For the text-containing cell, return its midpoint in [X, Y] coordinate format. 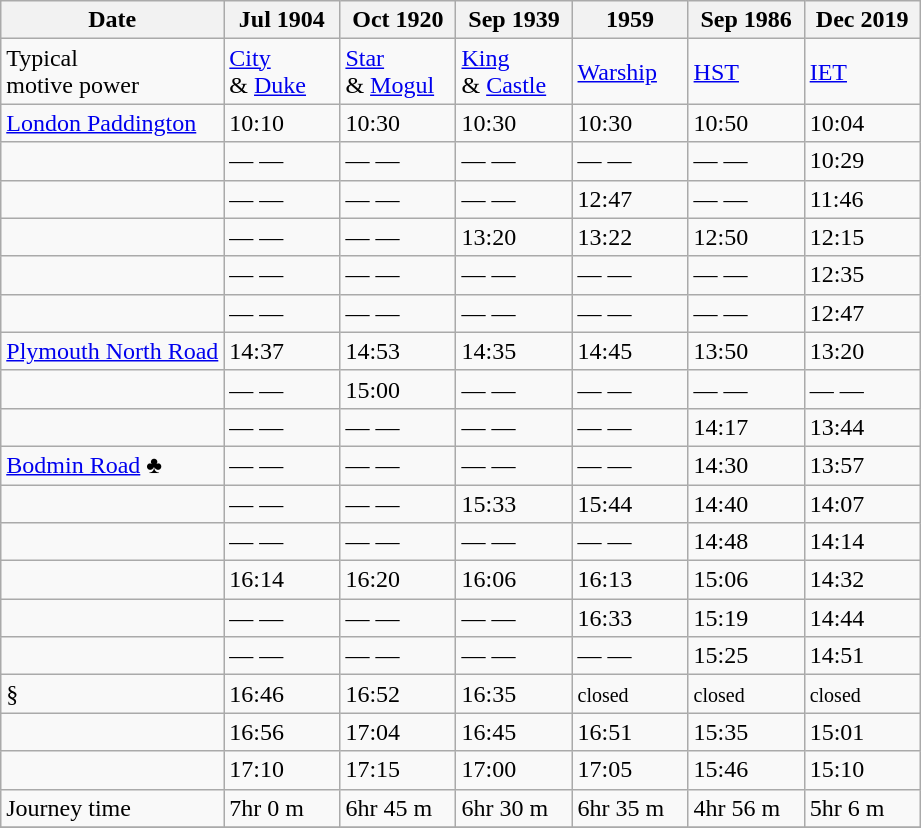
10:50 [746, 123]
Jul 1904 [282, 20]
17:10 [282, 770]
17:15 [398, 770]
12:15 [862, 237]
12:50 [746, 237]
14:17 [746, 427]
17:05 [630, 770]
6hr 45 m [398, 808]
Typicalmotive power [112, 72]
14:45 [630, 351]
14:48 [746, 542]
14:51 [862, 656]
11:46 [862, 199]
1959 [630, 20]
6hr 35 m [630, 808]
Star& Mogul [398, 72]
16:52 [398, 694]
15:19 [746, 618]
13:22 [630, 237]
City& Duke [282, 72]
4hr 56 m [746, 808]
16:35 [514, 694]
IET [862, 72]
16:56 [282, 732]
15:35 [746, 732]
15:33 [514, 503]
10:10 [282, 123]
Journey time [112, 808]
14:37 [282, 351]
15:10 [862, 770]
13:57 [862, 465]
14:40 [746, 503]
16:46 [282, 694]
10:04 [862, 123]
5hr 6 m [862, 808]
Sep 1986 [746, 20]
16:45 [514, 732]
13:44 [862, 427]
16:14 [282, 580]
Oct 1920 [398, 20]
16:33 [630, 618]
14:44 [862, 618]
6hr 30 m [514, 808]
14:30 [746, 465]
Dec 2019 [862, 20]
14:07 [862, 503]
15:01 [862, 732]
16:20 [398, 580]
15:25 [746, 656]
15:44 [630, 503]
14:35 [514, 351]
12:35 [862, 275]
Plymouth North Road [112, 351]
Bodmin Road ♣ [112, 465]
Date [112, 20]
15:06 [746, 580]
17:00 [514, 770]
14:14 [862, 542]
King& Castle [514, 72]
17:04 [398, 732]
14:32 [862, 580]
16:06 [514, 580]
15:00 [398, 389]
16:13 [630, 580]
Sep 1939 [514, 20]
14:53 [398, 351]
13:50 [746, 351]
London Paddington [112, 123]
HST [746, 72]
Warship [630, 72]
7hr 0 m [282, 808]
16:51 [630, 732]
10:29 [862, 161]
15:46 [746, 770]
§ [112, 694]
